Identify which cell holds the provided text, then report its (x, y) central coordinate. 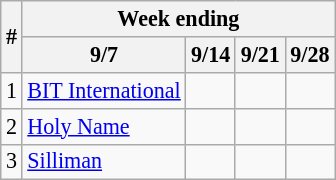
9/28 (310, 54)
1 (12, 90)
BIT International (104, 90)
Holy Name (104, 126)
# (12, 36)
Week ending (178, 18)
2 (12, 126)
3 (12, 162)
Silliman (104, 162)
9/7 (104, 54)
9/14 (211, 54)
9/21 (260, 54)
